Output the [x, y] coordinate of the center of the cell containing the given text.  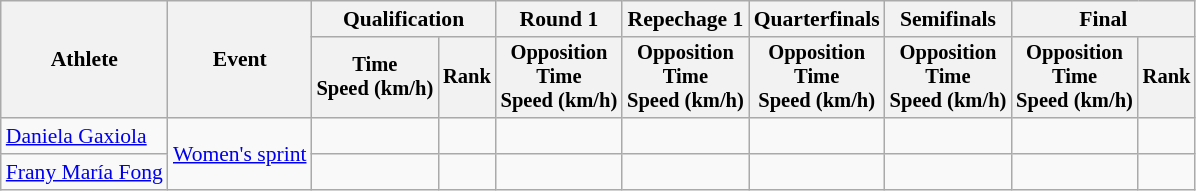
Round 1 [560, 19]
Repechage 1 [686, 19]
Semifinals [948, 19]
Final [1103, 19]
Qualification [404, 19]
Event [240, 60]
Frany María Fong [84, 172]
Daniela Gaxiola [84, 136]
TimeSpeed (km/h) [376, 78]
Athlete [84, 60]
Women's sprint [240, 154]
Quarterfinals [817, 19]
